Return [x, y] of the center of cell containing provided text 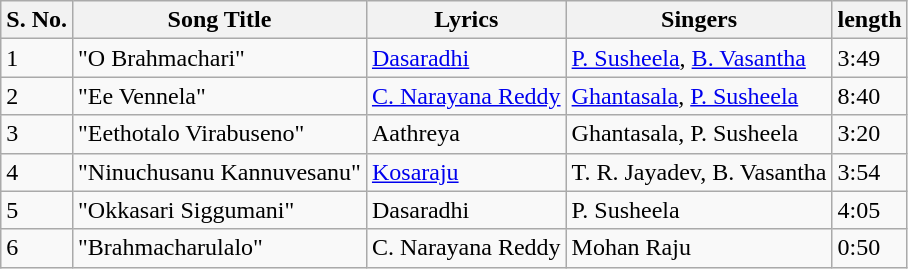
Mohan Raju [699, 248]
"Brahmacharulalo" [219, 248]
Lyrics [466, 20]
"O Brahmachari" [219, 58]
5 [37, 210]
3:20 [870, 134]
4 [37, 172]
P. Susheela, B. Vasantha [699, 58]
Aathreya [466, 134]
length [870, 20]
Song Title [219, 20]
3:54 [870, 172]
6 [37, 248]
2 [37, 96]
3:49 [870, 58]
3 [37, 134]
"Eethotalo Virabuseno" [219, 134]
"Ninuchusanu Kannuvesanu" [219, 172]
Singers [699, 20]
Kosaraju [466, 172]
8:40 [870, 96]
4:05 [870, 210]
1 [37, 58]
0:50 [870, 248]
"Okkasari Siggumani" [219, 210]
P. Susheela [699, 210]
T. R. Jayadev, B. Vasantha [699, 172]
"Ee Vennela" [219, 96]
S. No. [37, 20]
